Extract the (X, Y) coordinate from the center of the cell holding the provided text.  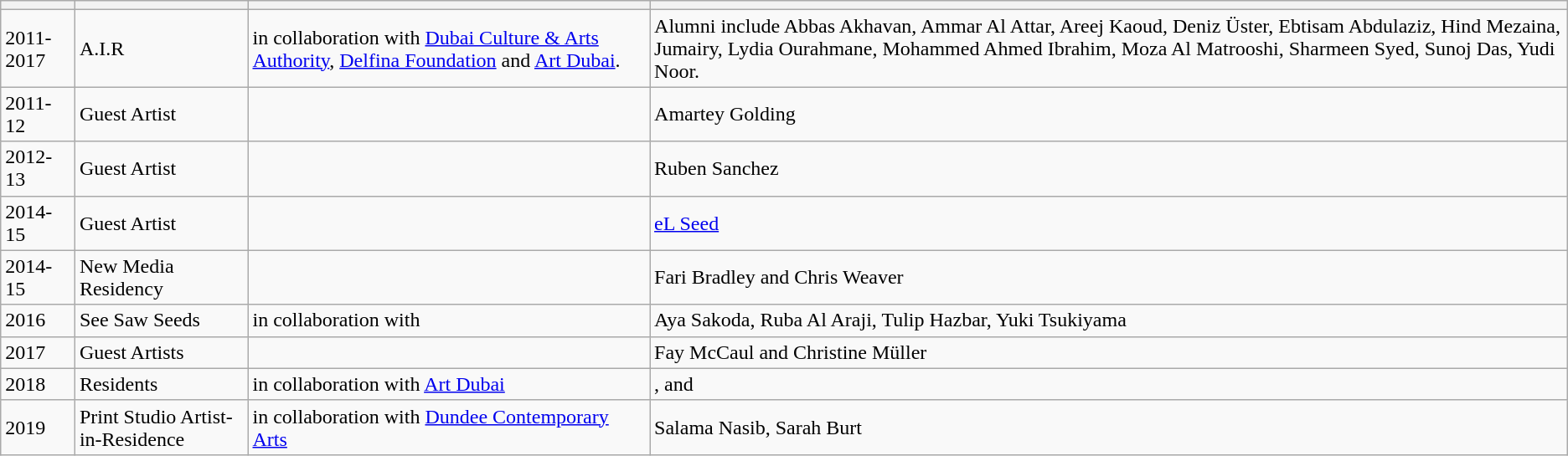
2018 (39, 384)
2012-13 (39, 169)
Residents (161, 384)
in collaboration with Dubai Culture & Arts Authority, Delfina Foundation and Art Dubai. (449, 49)
2017 (39, 352)
Salama Nasib, Sarah Burt (1109, 427)
2011-2017 (39, 49)
Print Studio Artist-in-Residence (161, 427)
eL Seed (1109, 223)
Fay McCaul and Christine Müller (1109, 352)
Amartey Golding (1109, 114)
in collaboration with Dundee Contemporary Arts (449, 427)
in collaboration with Art Dubai (449, 384)
2016 (39, 320)
Aya Sakoda, Ruba Al Araji, Tulip Hazbar, Yuki Tsukiyama (1109, 320)
New Media Residency (161, 278)
in collaboration with (449, 320)
A.I.R (161, 49)
Fari Bradley and Chris Weaver (1109, 278)
, and (1109, 384)
Ruben Sanchez (1109, 169)
Guest Artists (161, 352)
2011-12 (39, 114)
2019 (39, 427)
See Saw Seeds (161, 320)
